Extract the (x, y) coordinate from the center of the cell holding the provided text.  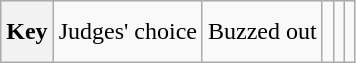
Key (27, 32)
Buzzed out (262, 32)
Judges' choice (128, 32)
